Provide the (x, y) coordinate of the cell's center where the given text is located.  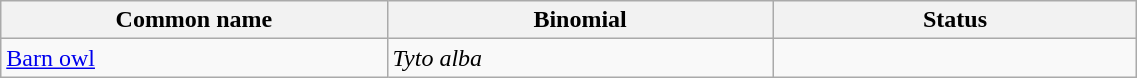
Tyto alba (580, 58)
Status (955, 20)
Barn owl (194, 58)
Common name (194, 20)
Binomial (580, 20)
